Provide the [x, y] coordinate of the cell's center where the given text is located.  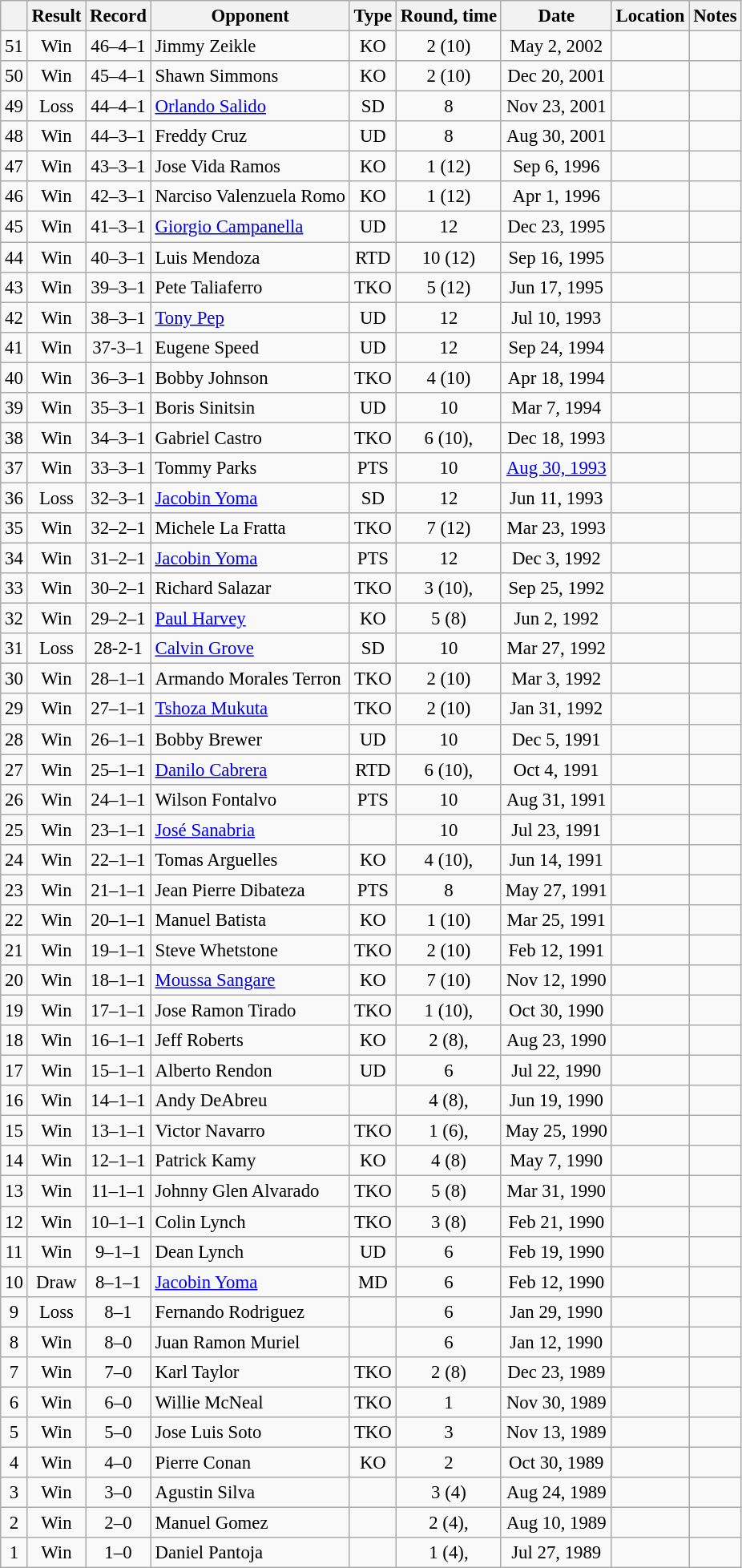
Bobby Johnson [250, 378]
1 (4), [449, 1553]
Willie McNeal [250, 1402]
Location [651, 16]
41–3–1 [119, 227]
10 (12) [449, 257]
22–1–1 [119, 860]
33 [14, 588]
Jimmy Zeikle [250, 46]
Sep 24, 1994 [556, 347]
Draw [56, 1282]
Notes [715, 16]
3–0 [119, 1493]
Richard Salazar [250, 588]
Daniel Pantoja [250, 1553]
18 [14, 1041]
19 [14, 1011]
Jose Luis Soto [250, 1433]
5–0 [119, 1433]
3 (10), [449, 588]
7 (12) [449, 528]
16–1–1 [119, 1041]
Jul 27, 1989 [556, 1553]
Moussa Sangare [250, 980]
Luis Mendoza [250, 257]
Manuel Batista [250, 920]
Bobby Brewer [250, 739]
46–4–1 [119, 46]
Dec 18, 1993 [556, 438]
1 (10), [449, 1011]
Manuel Gomez [250, 1523]
4 [14, 1462]
Giorgio Campanella [250, 227]
38 [14, 438]
2 (8), [449, 1041]
May 25, 1990 [556, 1131]
Jul 10, 1993 [556, 317]
3 (4) [449, 1493]
30 [14, 679]
Patrick Kamy [250, 1162]
Aug 10, 1989 [556, 1523]
Oct 30, 1990 [556, 1011]
16 [14, 1101]
Jun 19, 1990 [556, 1101]
Jan 31, 1992 [556, 709]
Tomas Arguelles [250, 860]
27–1–1 [119, 709]
1–0 [119, 1553]
Armando Morales Terron [250, 679]
Round, time [449, 16]
34 [14, 559]
Type [373, 16]
40 [14, 378]
32–3–1 [119, 498]
22 [14, 920]
Orlando Salido [250, 107]
Apr 1, 1996 [556, 196]
5 [14, 1433]
8–1–1 [119, 1282]
2–0 [119, 1523]
45 [14, 227]
May 7, 1990 [556, 1162]
Mar 7, 1994 [556, 408]
27 [14, 770]
29–2–1 [119, 619]
37-3–1 [119, 347]
Date [556, 16]
26–1–1 [119, 739]
31–2–1 [119, 559]
Nov 23, 2001 [556, 107]
Aug 30, 1993 [556, 468]
Sep 16, 1995 [556, 257]
Sep 6, 1996 [556, 167]
11 [14, 1251]
44–4–1 [119, 107]
Jan 29, 1990 [556, 1311]
May 2, 2002 [556, 46]
Narciso Valenzuela Romo [250, 196]
4–0 [119, 1462]
Dec 5, 1991 [556, 739]
46 [14, 196]
26 [14, 799]
49 [14, 107]
50 [14, 76]
Aug 23, 1990 [556, 1041]
Michele La Fratta [250, 528]
Oct 30, 1989 [556, 1462]
Mar 31, 1990 [556, 1191]
Result [56, 16]
8–1 [119, 1311]
Tommy Parks [250, 468]
42 [14, 317]
Nov 13, 1989 [556, 1433]
14 [14, 1162]
32 [14, 619]
Sep 25, 1992 [556, 588]
7 [14, 1372]
Freddy Cruz [250, 136]
15–1–1 [119, 1071]
Jeff Roberts [250, 1041]
29 [14, 709]
Jun 2, 1992 [556, 619]
37 [14, 468]
7 (10) [449, 980]
MD [373, 1282]
6–0 [119, 1402]
2 (8) [449, 1372]
47 [14, 167]
Jan 12, 1990 [556, 1342]
51 [14, 46]
Dec 23, 1995 [556, 227]
Mar 27, 1992 [556, 649]
44 [14, 257]
44–3–1 [119, 136]
15 [14, 1131]
Tshoza Mukuta [250, 709]
4 (10) [449, 378]
Opponent [250, 16]
Jun 11, 1993 [556, 498]
24–1–1 [119, 799]
12–1–1 [119, 1162]
4 (10), [449, 860]
Jun 17, 1995 [556, 287]
Gabriel Castro [250, 438]
28–1–1 [119, 679]
43 [14, 287]
Danilo Cabrera [250, 770]
48 [14, 136]
Mar 23, 1993 [556, 528]
Feb 12, 1991 [556, 950]
Andy DeAbreu [250, 1101]
17 [14, 1071]
35–3–1 [119, 408]
4 (8) [449, 1162]
25–1–1 [119, 770]
35 [14, 528]
José Sanabria [250, 830]
Eugene Speed [250, 347]
Nov 12, 1990 [556, 980]
Fernando Rodriguez [250, 1311]
Juan Ramon Muriel [250, 1342]
Jul 22, 1990 [556, 1071]
41 [14, 347]
23–1–1 [119, 830]
10–1–1 [119, 1222]
Victor Navarro [250, 1131]
21–1–1 [119, 890]
Shawn Simmons [250, 76]
3 (8) [449, 1222]
34–3–1 [119, 438]
Jul 23, 1991 [556, 830]
May 27, 1991 [556, 890]
Jose Vida Ramos [250, 167]
Karl Taylor [250, 1372]
Colin Lynch [250, 1222]
Aug 31, 1991 [556, 799]
39 [14, 408]
31 [14, 649]
Pete Taliaferro [250, 287]
13–1–1 [119, 1131]
2 (4), [449, 1523]
Dec 3, 1992 [556, 559]
30–2–1 [119, 588]
Calvin Grove [250, 649]
43–3–1 [119, 167]
Tony Pep [250, 317]
28 [14, 739]
38–3–1 [119, 317]
Apr 18, 1994 [556, 378]
Aug 24, 1989 [556, 1493]
Agustin Silva [250, 1493]
Aug 30, 2001 [556, 136]
8–0 [119, 1342]
9 [14, 1311]
4 (8), [449, 1101]
39–3–1 [119, 287]
11–1–1 [119, 1191]
36 [14, 498]
33–3–1 [119, 468]
Feb 12, 1990 [556, 1282]
23 [14, 890]
36–3–1 [119, 378]
Record [119, 16]
Dec 23, 1989 [556, 1372]
17–1–1 [119, 1011]
Jean Pierre Dibateza [250, 890]
18–1–1 [119, 980]
Johnny Glen Alvarado [250, 1191]
5 (12) [449, 287]
28-2-1 [119, 649]
Paul Harvey [250, 619]
Dec 20, 2001 [556, 76]
Mar 3, 1992 [556, 679]
45–4–1 [119, 76]
7–0 [119, 1372]
Alberto Rendon [250, 1071]
Jose Ramon Tirado [250, 1011]
20–1–1 [119, 920]
Pierre Conan [250, 1462]
Mar 25, 1991 [556, 920]
42–3–1 [119, 196]
1 (6), [449, 1131]
Nov 30, 1989 [556, 1402]
19–1–1 [119, 950]
Jun 14, 1991 [556, 860]
Feb 19, 1990 [556, 1251]
Oct 4, 1991 [556, 770]
Wilson Fontalvo [250, 799]
40–3–1 [119, 257]
9–1–1 [119, 1251]
32–2–1 [119, 528]
1 (10) [449, 920]
Steve Whetstone [250, 950]
Feb 21, 1990 [556, 1222]
25 [14, 830]
Dean Lynch [250, 1251]
14–1–1 [119, 1101]
21 [14, 950]
20 [14, 980]
24 [14, 860]
13 [14, 1191]
Boris Sinitsin [250, 408]
